Detect which cell encompasses the target text, then output its [x, y] center coordinate. 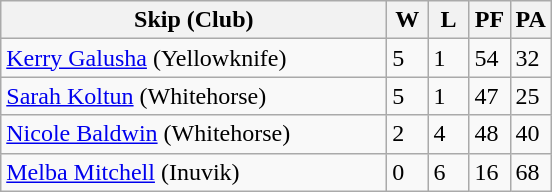
Skip (Club) [194, 20]
Sarah Koltun (Whitehorse) [194, 96]
Nicole Baldwin (Whitehorse) [194, 134]
L [448, 20]
Kerry Galusha (Yellowknife) [194, 58]
W [408, 20]
PA [530, 20]
0 [408, 172]
32 [530, 58]
47 [490, 96]
48 [490, 134]
40 [530, 134]
25 [530, 96]
6 [448, 172]
4 [448, 134]
2 [408, 134]
16 [490, 172]
68 [530, 172]
54 [490, 58]
Melba Mitchell (Inuvik) [194, 172]
PF [490, 20]
